From the cell containing the given text, extract its center point as (x, y) coordinate. 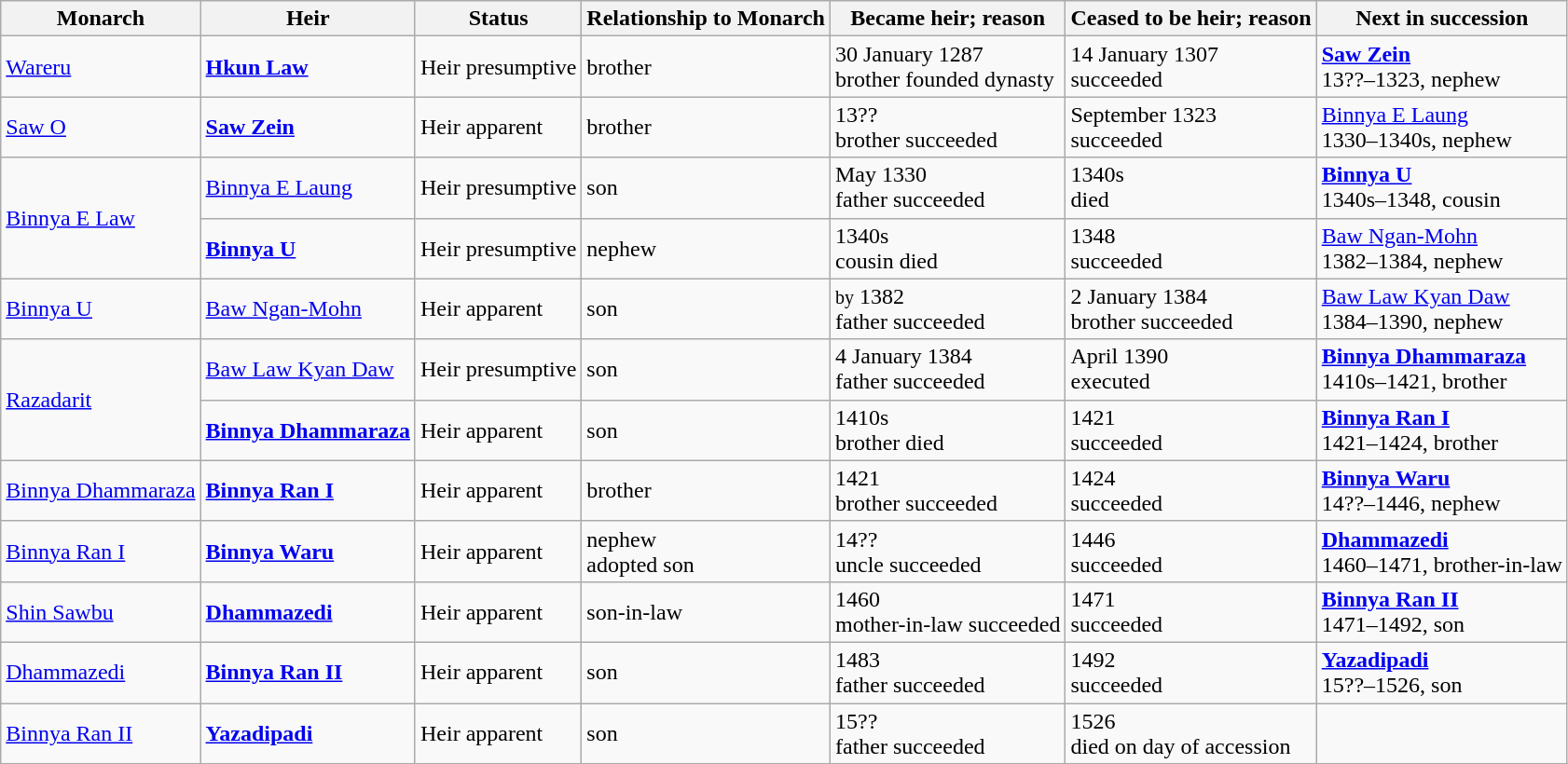
Yazadipadi15??–1526, son (1441, 673)
Saw Zein13??–1323, nephew (1441, 67)
Binnya Dhammaraza1410s–1421, brother (1441, 369)
1424succeeded (1191, 490)
Saw O (101, 127)
1492succeeded (1191, 673)
Binnya E Laung (308, 188)
Binnya Ran II1471–1492, son (1441, 611)
30 January 1287brother founded dynasty (947, 67)
Yazadipadi (308, 732)
Binnya Waru14??–1446, nephew (1441, 490)
April 1390executed (1191, 369)
Monarch (101, 19)
Baw Law Kyan Daw (308, 369)
2 January 1384brother succeeded (1191, 309)
1446succeeded (1191, 552)
15??father succeeded (947, 732)
1340sdied (1191, 188)
1421succeeded (1191, 430)
1526died on day of accession (1191, 732)
Became heir; reason (947, 19)
Hkun Law (308, 67)
1340scousin died (947, 248)
Binnya Waru (308, 552)
14??uncle succeeded (947, 552)
14 January 1307succeeded (1191, 67)
Baw Law Kyan Daw1384–1390, nephew (1441, 309)
Ceased to be heir; reason (1191, 19)
13??brother succeeded (947, 127)
Heir (308, 19)
Binnya U1340s–1348, cousin (1441, 188)
son-in-law (707, 611)
Wareru (101, 67)
1410sbrother died (947, 430)
Binnya Ran I1421–1424, brother (1441, 430)
Saw Zein (308, 127)
May 1330father succeeded (947, 188)
nephew adopted son (707, 552)
Razadarit (101, 400)
nephew (707, 248)
1460mother-in-law succeeded (947, 611)
Baw Ngan-Mohn (308, 309)
1483father succeeded (947, 673)
1348succeeded (1191, 248)
Baw Ngan-Mohn1382–1384, nephew (1441, 248)
Binnya E Law (101, 218)
Relationship to Monarch (707, 19)
4 January 1384father succeeded (947, 369)
1421brother succeeded (947, 490)
1471succeeded (1191, 611)
September 1323succeeded (1191, 127)
Shin Sawbu (101, 611)
Dhammazedi1460–1471, brother-in-law (1441, 552)
Status (498, 19)
Binnya E Laung 1330–1340s, nephew (1441, 127)
by 1382father succeeded (947, 309)
Next in succession (1441, 19)
